Return the (x, y) coordinate for the center point of the cell that contains the specified text.  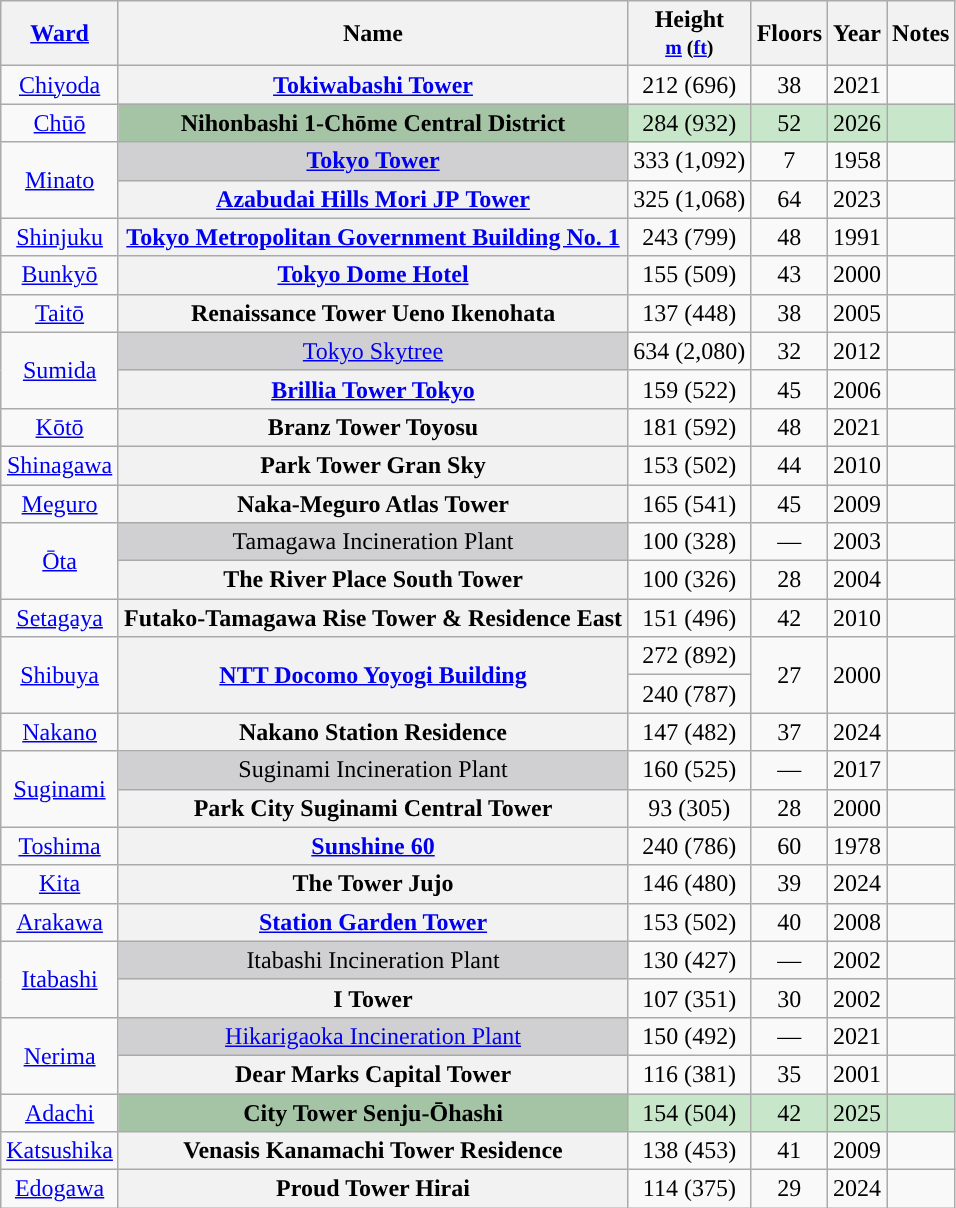
Chiyoda (60, 85)
2023 (858, 199)
Park Tower Gran Sky (372, 465)
Tokyo Dome Hotel (372, 275)
114 (375) (690, 1189)
City Tower Senju-Ōhashi (372, 1113)
116 (381) (690, 1074)
100 (328) (690, 542)
150 (492) (690, 1036)
Proud Tower Hirai (372, 1189)
Minato (60, 180)
Nakano (60, 732)
Naka-Meguro Atlas Tower (372, 503)
39 (789, 884)
212 (696) (690, 85)
Suginami (60, 789)
Hikarigaoka Incineration Plant (372, 1036)
NTT Docomo Yoyogi Building (372, 675)
64 (789, 199)
151 (496) (690, 618)
Sumida (60, 370)
2005 (858, 313)
2025 (858, 1113)
154 (504) (690, 1113)
2003 (858, 542)
29 (789, 1189)
Floors (789, 34)
Adachi (60, 1113)
Kōtō (60, 427)
181 (592) (690, 427)
40 (789, 922)
634 (2,080) (690, 351)
60 (789, 846)
2026 (858, 123)
Tamagawa Incineration Plant (372, 542)
107 (351) (690, 998)
146 (480) (690, 884)
93 (305) (690, 808)
27 (789, 675)
147 (482) (690, 732)
The River Place South Tower (372, 580)
30 (789, 998)
Tokyo Skytree (372, 351)
243 (799) (690, 237)
Nihonbashi 1-Chōme Central District (372, 123)
Dear Marks Capital Tower (372, 1074)
Shinagawa (60, 465)
Itabashi (60, 979)
1991 (858, 237)
130 (427) (690, 960)
Setagaya (60, 618)
Heightm (ft) (690, 34)
Chūō (60, 123)
2004 (858, 580)
43 (789, 275)
2017 (858, 770)
165 (541) (690, 503)
Shinjuku (60, 237)
37 (789, 732)
Brillia Tower Tokyo (372, 389)
Toshima (60, 846)
44 (789, 465)
52 (789, 123)
272 (892) (690, 656)
2006 (858, 389)
Station Garden Tower (372, 922)
Bunkyō (60, 275)
159 (522) (690, 389)
Arakawa (60, 922)
Katsushika (60, 1151)
7 (789, 161)
Park City Suginami Central Tower (372, 808)
100 (326) (690, 580)
155 (509) (690, 275)
138 (453) (690, 1151)
2008 (858, 922)
Notes (921, 34)
Ōta (60, 561)
2012 (858, 351)
2001 (858, 1074)
I Tower (372, 998)
41 (789, 1151)
35 (789, 1074)
Name (372, 34)
137 (448) (690, 313)
Suginami Incineration Plant (372, 770)
Branz Tower Toyosu (372, 427)
240 (786) (690, 846)
Ward (60, 34)
Sunshine 60 (372, 846)
Year (858, 34)
284 (932) (690, 123)
Tokiwabashi Tower (372, 85)
Meguro (60, 503)
Azabudai Hills Mori JP Tower (372, 199)
Nerima (60, 1055)
Venasis Kanamachi Tower Residence (372, 1151)
Shibuya (60, 675)
The Tower Jujo (372, 884)
Itabashi Incineration Plant (372, 960)
Taitō (60, 313)
Tokyo Metropolitan Government Building No. 1 (372, 237)
Futako-Tamagawa Rise Tower & Residence East (372, 618)
Edogawa (60, 1189)
240 (787) (690, 694)
1978 (858, 846)
333 (1,092) (690, 161)
325 (1,068) (690, 199)
160 (525) (690, 770)
1958 (858, 161)
Nakano Station Residence (372, 732)
Tokyo Tower (372, 161)
Renaissance Tower Ueno Ikenohata (372, 313)
32 (789, 351)
Kita (60, 884)
